Output the (X, Y) coordinate of the center of the cell containing the given text.  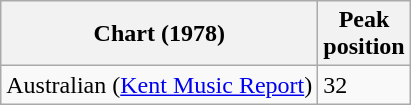
32 (364, 85)
Chart (1978) (160, 34)
Australian (Kent Music Report) (160, 85)
Peakposition (364, 34)
